Locate the cell with the specified text and output its [X, Y] center coordinate. 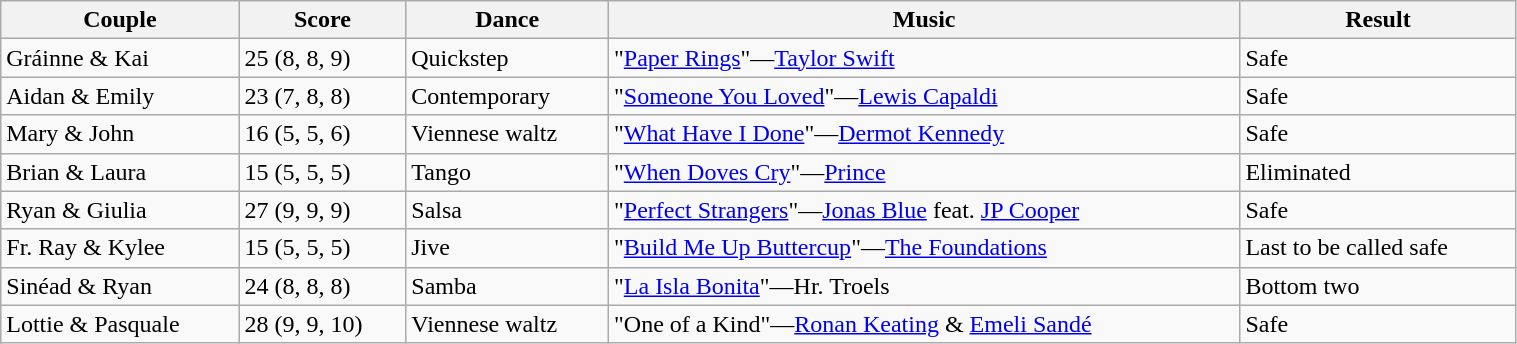
Dance [508, 20]
Lottie & Pasquale [120, 324]
Sinéad & Ryan [120, 286]
"La Isla Bonita"—Hr. Troels [924, 286]
"Perfect Strangers"—Jonas Blue feat. JP Cooper [924, 210]
Mary & John [120, 134]
Tango [508, 172]
"Build Me Up Buttercup"—The Foundations [924, 248]
Gráinne & Kai [120, 58]
Result [1378, 20]
23 (7, 8, 8) [322, 96]
Brian & Laura [120, 172]
28 (9, 9, 10) [322, 324]
25 (8, 8, 9) [322, 58]
Quickstep [508, 58]
24 (8, 8, 8) [322, 286]
"One of a Kind"—Ronan Keating & Emeli Sandé [924, 324]
"Someone You Loved"—Lewis Capaldi [924, 96]
Fr. Ray & Kylee [120, 248]
Samba [508, 286]
Music [924, 20]
Eliminated [1378, 172]
Score [322, 20]
Jive [508, 248]
27 (9, 9, 9) [322, 210]
Aidan & Emily [120, 96]
"When Doves Cry"—Prince [924, 172]
"Paper Rings"—Taylor Swift [924, 58]
Last to be called safe [1378, 248]
"What Have I Done"—Dermot Kennedy [924, 134]
Bottom two [1378, 286]
Couple [120, 20]
Contemporary [508, 96]
Ryan & Giulia [120, 210]
Salsa [508, 210]
16 (5, 5, 6) [322, 134]
